Identify which cell holds the provided text, then report its (X, Y) central coordinate. 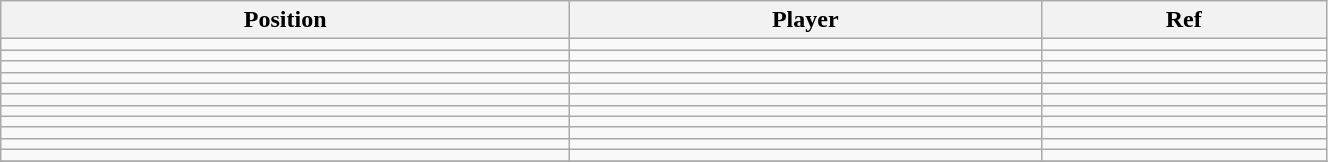
Player (806, 20)
Ref (1184, 20)
Position (286, 20)
